Detect which cell encompasses the target text, then output its [x, y] center coordinate. 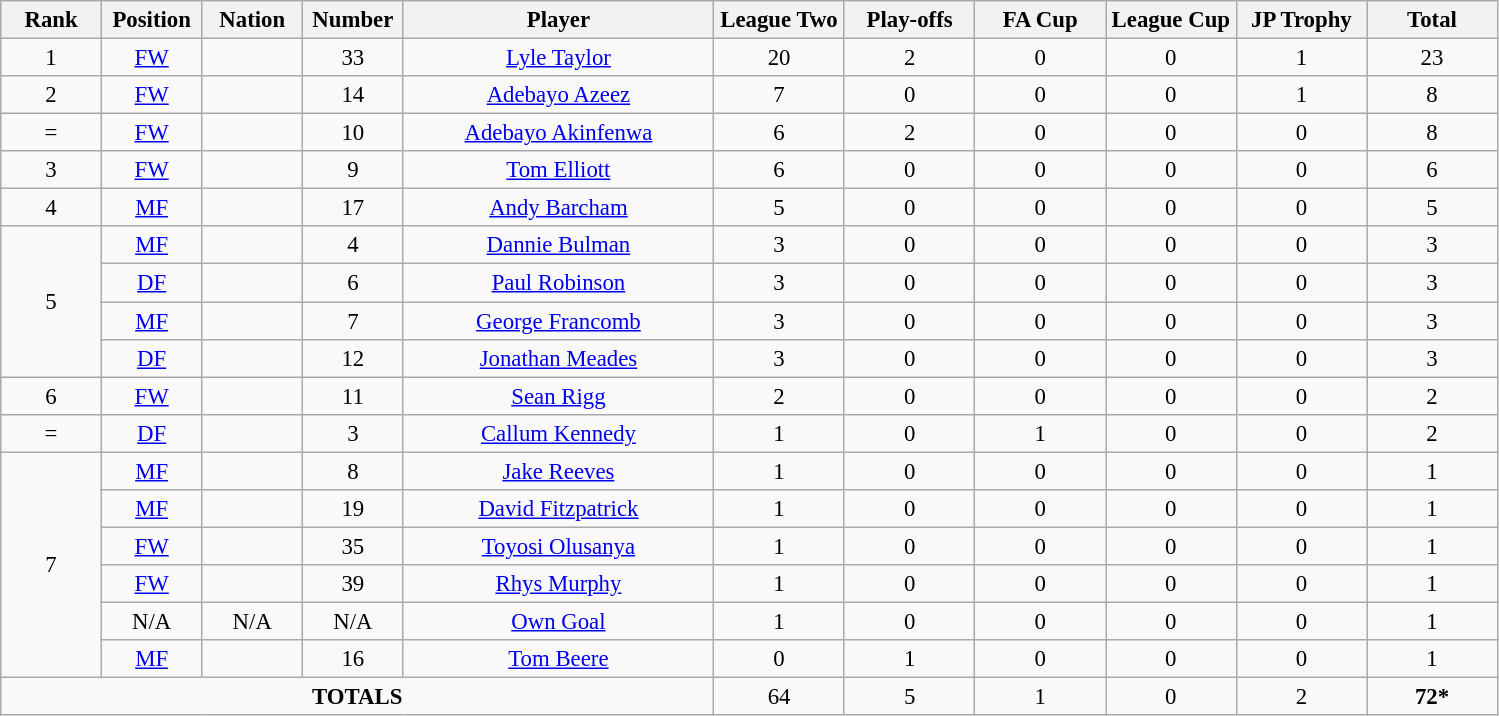
Dannie Bulman [558, 245]
64 [780, 697]
23 [1432, 58]
72* [1432, 697]
Sean Rigg [558, 396]
David Fitzpatrick [558, 509]
Jonathan Meades [558, 358]
14 [354, 95]
Paul Robinson [558, 283]
FA Cup [1040, 20]
George Francomb [558, 321]
Player [558, 20]
JP Trophy [1302, 20]
Andy Barcham [558, 208]
12 [354, 358]
Play-offs [910, 20]
Toyosi Olusanya [558, 546]
Tom Elliott [558, 170]
11 [354, 396]
Own Goal [558, 621]
39 [354, 584]
Rank [52, 20]
Number [354, 20]
Tom Beere [558, 659]
20 [780, 58]
33 [354, 58]
19 [354, 509]
League Cup [1172, 20]
35 [354, 546]
TOTALS [358, 697]
Total [1432, 20]
Adebayo Azeez [558, 95]
17 [354, 208]
16 [354, 659]
Position [152, 20]
Jake Reeves [558, 471]
Nation [252, 20]
Callum Kennedy [558, 433]
Lyle Taylor [558, 58]
Adebayo Akinfenwa [558, 133]
Rhys Murphy [558, 584]
League Two [780, 20]
9 [354, 170]
10 [354, 133]
